Scan for the cell matching the given text and deliver its [x, y] coordinate at center. 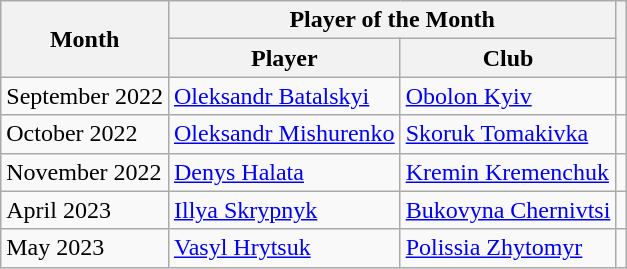
Vasyl Hrytsuk [284, 248]
Polissia Zhytomyr [508, 248]
Oleksandr Mishurenko [284, 134]
Club [508, 58]
Player of the Month [392, 20]
Obolon Kyiv [508, 96]
November 2022 [85, 172]
Illya Skrypnyk [284, 210]
Skoruk Tomakivka [508, 134]
Month [85, 39]
April 2023 [85, 210]
Kremin Kremenchuk [508, 172]
Denys Halata [284, 172]
May 2023 [85, 248]
Player [284, 58]
Bukovyna Chernivtsi [508, 210]
Oleksandr Batalskyi [284, 96]
October 2022 [85, 134]
September 2022 [85, 96]
